Return (x, y) of the center of cell containing provided text 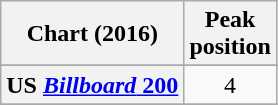
Chart (2016) (92, 34)
4 (230, 85)
Peak position (230, 34)
US Billboard 200 (92, 85)
